Search for the cell housing the specified text and yield its [x, y] center coordinate. 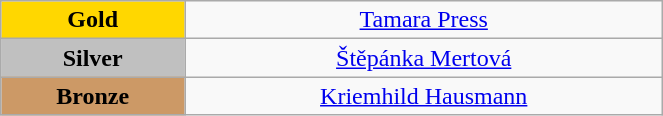
Gold [93, 20]
Tamara Press [424, 20]
Štěpánka Mertová [424, 58]
Kriemhild Hausmann [424, 96]
Silver [93, 58]
Bronze [93, 96]
